Locate the cell with the specified text and output its (X, Y) center coordinate. 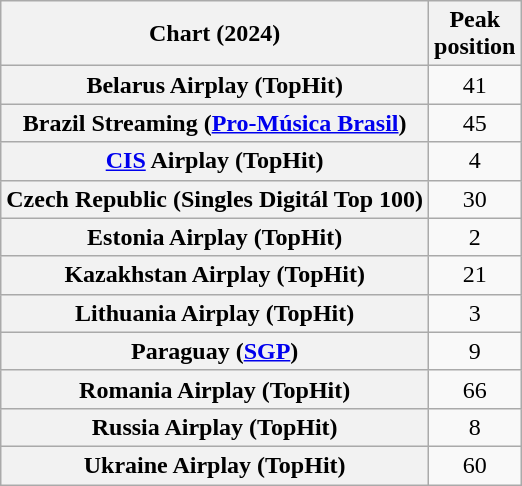
45 (475, 123)
30 (475, 199)
Ukraine Airplay (TopHit) (215, 465)
Lithuania Airplay (TopHit) (215, 313)
60 (475, 465)
Estonia Airplay (TopHit) (215, 237)
CIS Airplay (TopHit) (215, 161)
Russia Airplay (TopHit) (215, 427)
Paraguay (SGP) (215, 351)
3 (475, 313)
9 (475, 351)
Chart (2024) (215, 34)
8 (475, 427)
21 (475, 275)
Kazakhstan Airplay (TopHit) (215, 275)
Czech Republic (Singles Digitál Top 100) (215, 199)
41 (475, 85)
Belarus Airplay (TopHit) (215, 85)
Romania Airplay (TopHit) (215, 389)
Brazil Streaming (Pro-Música Brasil) (215, 123)
Peakposition (475, 34)
4 (475, 161)
2 (475, 237)
66 (475, 389)
